Extract the (X, Y) coordinate from the center of the cell holding the provided text.  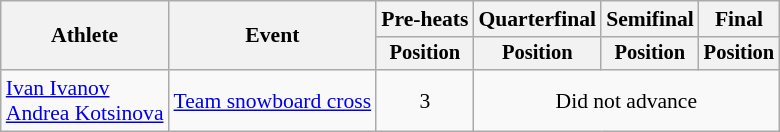
Ivan IvanovAndrea Kotsinova (85, 100)
Final (739, 19)
3 (424, 100)
Pre-heats (424, 19)
Team snowboard cross (273, 100)
Semifinal (650, 19)
Event (273, 36)
Did not advance (626, 100)
Quarterfinal (537, 19)
Athlete (85, 36)
